Search for the cell housing the specified text and yield its (x, y) center coordinate. 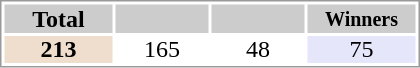
Total (58, 18)
165 (162, 50)
75 (362, 50)
48 (258, 50)
213 (58, 50)
Winners (362, 18)
